Search for the cell housing the specified text and yield its [x, y] center coordinate. 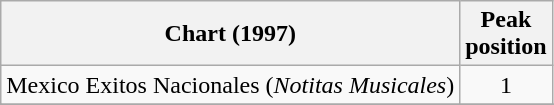
Peakposition [506, 34]
Chart (1997) [230, 34]
1 [506, 85]
Mexico Exitos Nacionales (Notitas Musicales) [230, 85]
